Determine the (X, Y) coordinate at the center of the cell enclosing the given text.  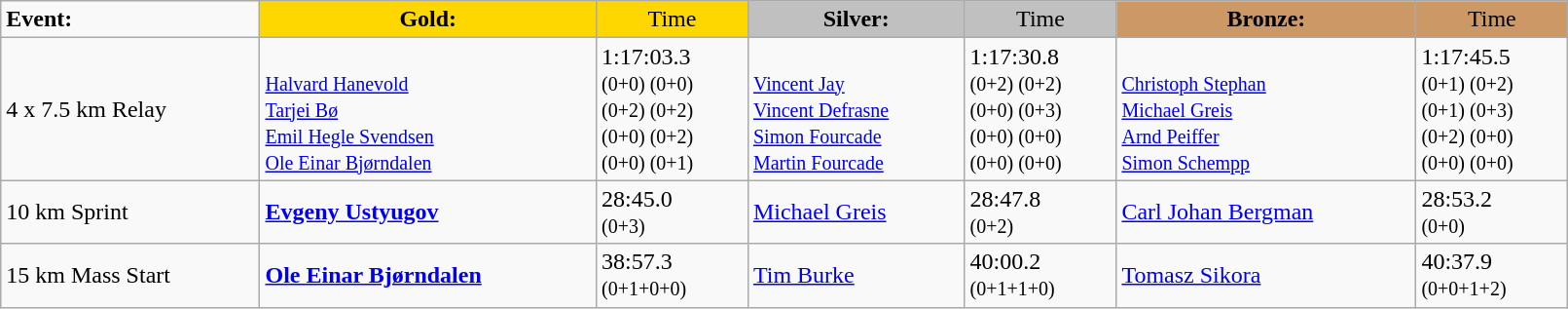
Carl Johan Bergman (1266, 212)
Bronze: (1266, 19)
40:00.2(0+1+1+0) (1040, 275)
Silver: (857, 19)
28:45.0(0+3) (673, 212)
1:17:45.5 (0+1) (0+2)(0+1) (0+3)(0+2) (0+0)(0+0) (0+0) (1492, 109)
Tomasz Sikora (1266, 275)
1:17:03.3 (0+0) (0+0)(0+2) (0+2)(0+0) (0+2)(0+0) (0+1) (673, 109)
Tim Burke (857, 275)
40:37.9(0+0+1+2) (1492, 275)
38:57.3(0+1+0+0) (673, 275)
4 x 7.5 km Relay (130, 109)
28:53.2(0+0) (1492, 212)
Gold: (428, 19)
Michael Greis (857, 212)
Halvard HanevoldTarjei BøEmil Hegle SvendsenOle Einar Bjørndalen (428, 109)
15 km Mass Start (130, 275)
Vincent JayVincent DefrasneSimon FourcadeMartin Fourcade (857, 109)
Event: (130, 19)
Evgeny Ustyugov (428, 212)
1:17:30.8 (0+2) (0+2)(0+0) (0+3)(0+0) (0+0)(0+0) (0+0) (1040, 109)
10 km Sprint (130, 212)
Christoph StephanMichael GreisArnd PeifferSimon Schempp (1266, 109)
28:47.8(0+2) (1040, 212)
Ole Einar Bjørndalen (428, 275)
